Capture the cell that displays the provided text and extract its (X, Y) central coordinate. 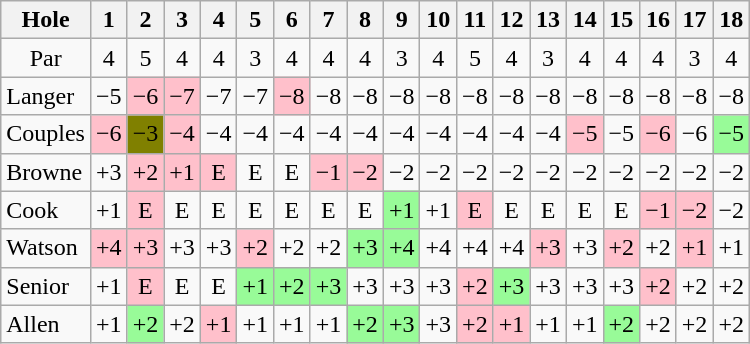
17 (694, 20)
9 (402, 20)
12 (512, 20)
Browne (46, 172)
10 (438, 20)
18 (732, 20)
Watson (46, 248)
Senior (46, 286)
13 (548, 20)
Couples (46, 134)
8 (366, 20)
1 (108, 20)
Hole (46, 20)
Cook (46, 210)
11 (476, 20)
15 (622, 20)
Langer (46, 96)
14 (584, 20)
−3 (146, 134)
Par (46, 58)
6 (292, 20)
2 (146, 20)
Allen (46, 324)
16 (658, 20)
7 (328, 20)
